Output the [x, y] coordinate of the center of the cell containing the given text.  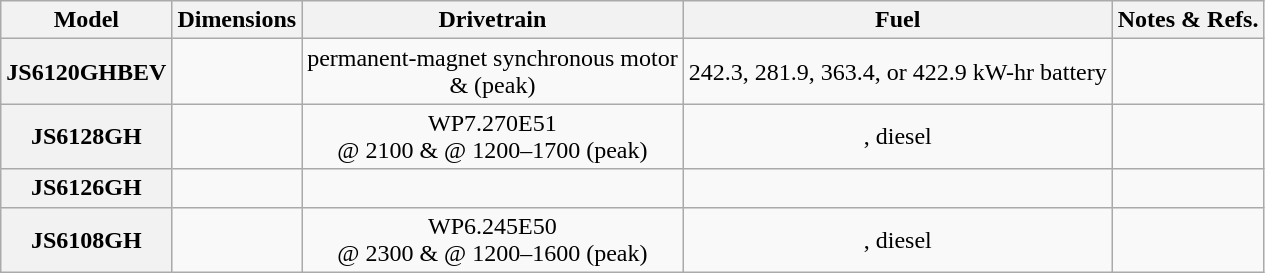
JS6120GHBEV [86, 72]
permanent-magnet synchronous motor & (peak) [493, 72]
Dimensions [237, 20]
Notes & Refs. [1188, 20]
242.3, 281.9, 363.4, or 422.9 kW-hr battery [898, 72]
JS6128GH [86, 136]
WP7.270E51 @ 2100 & @ 1200–1700 (peak) [493, 136]
WP6.245E50 @ 2300 & @ 1200–1600 (peak) [493, 240]
Drivetrain [493, 20]
JS6108GH [86, 240]
Model [86, 20]
JS6126GH [86, 188]
Fuel [898, 20]
